Scan for the cell matching the given text and deliver its [x, y] coordinate at center. 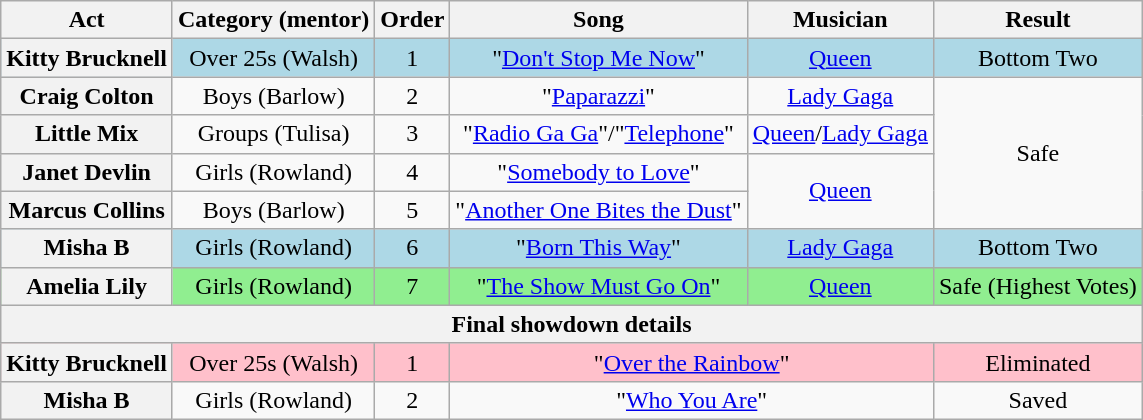
Janet Devlin [87, 172]
"Who You Are" [692, 400]
"Paparazzi" [598, 96]
Safe [1038, 153]
Safe (Highest Votes) [1038, 286]
Little Mix [87, 134]
6 [412, 248]
"Over the Rainbow" [692, 362]
Category (mentor) [273, 20]
7 [412, 286]
Craig Colton [87, 96]
Groups (Tulisa) [273, 134]
Act [87, 20]
Order [412, 20]
Marcus Collins [87, 210]
Saved [1038, 400]
"Radio Ga Ga"/"Telephone" [598, 134]
Eliminated [1038, 362]
"Born This Way" [598, 248]
Amelia Lily [87, 286]
Final showdown details [572, 324]
Result [1038, 20]
"Don't Stop Me Now" [598, 58]
"Another One Bites the Dust" [598, 210]
3 [412, 134]
"Somebody to Love" [598, 172]
Queen/Lady Gaga [840, 134]
"The Show Must Go On" [598, 286]
4 [412, 172]
Song [598, 20]
5 [412, 210]
Musician [840, 20]
